Find where the given text appears and provide that cell's center as [x, y] coordinate. 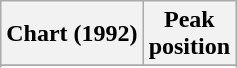
Chart (1992) [72, 34]
Peakposition [189, 34]
